Scan for the cell matching the given text and deliver its [x, y] coordinate at center. 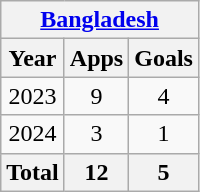
Apps [96, 58]
9 [96, 96]
3 [96, 134]
4 [164, 96]
2024 [33, 134]
2023 [33, 96]
12 [96, 172]
Goals [164, 58]
Bangladesh [100, 20]
5 [164, 172]
1 [164, 134]
Total [33, 172]
Year [33, 58]
